Capture the cell that displays the provided text and extract its (X, Y) central coordinate. 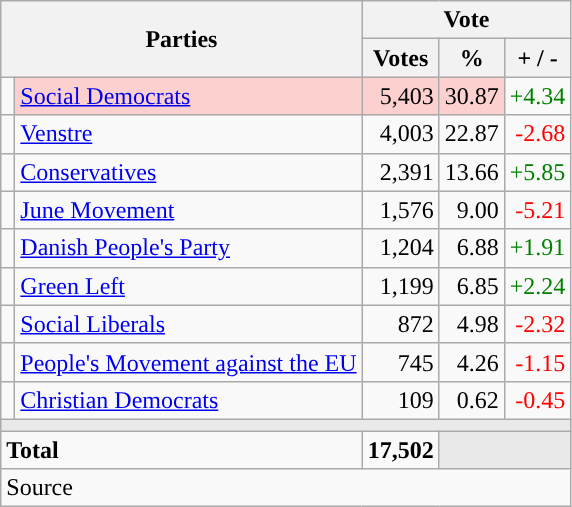
9.00 (472, 210)
Social Democrats (188, 96)
4.26 (472, 362)
30.87 (472, 96)
June Movement (188, 210)
1,199 (400, 286)
Social Liberals (188, 324)
+4.34 (538, 96)
-5.21 (538, 210)
6.85 (472, 286)
% (472, 58)
6.88 (472, 248)
2,391 (400, 172)
-1.15 (538, 362)
Green Left (188, 286)
People's Movement against the EU (188, 362)
17,502 (400, 449)
Source (286, 488)
Parties (182, 39)
22.87 (472, 134)
4.98 (472, 324)
5,403 (400, 96)
+5.85 (538, 172)
Vote (466, 20)
-2.32 (538, 324)
Danish People's Party (188, 248)
Venstre (188, 134)
+1.91 (538, 248)
13.66 (472, 172)
-2.68 (538, 134)
1,576 (400, 210)
+2.24 (538, 286)
1,204 (400, 248)
Christian Democrats (188, 400)
Total (182, 449)
745 (400, 362)
4,003 (400, 134)
872 (400, 324)
-0.45 (538, 400)
109 (400, 400)
Conservatives (188, 172)
0.62 (472, 400)
Votes (400, 58)
+ / - (538, 58)
